Pinpoint the cell where the given text exists, returning its (x, y) midpoint coordinate. 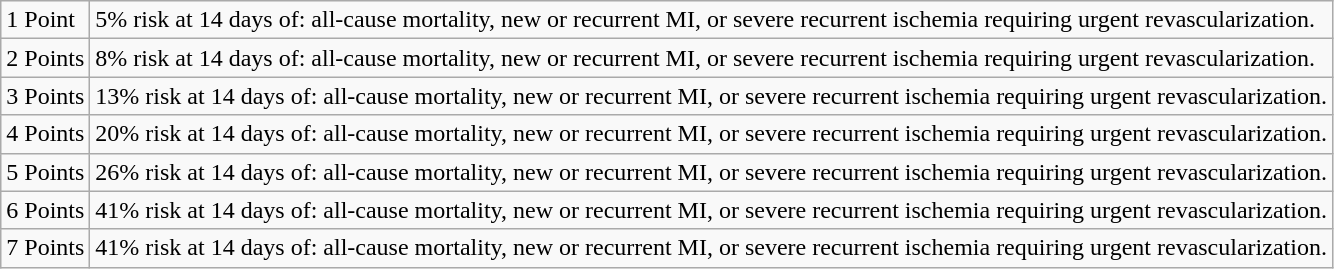
3 Points (46, 96)
4 Points (46, 134)
26% risk at 14 days of: all-cause mortality, new or recurrent MI, or severe recurrent ischemia requiring urgent revascularization. (712, 172)
13% risk at 14 days of: all-cause mortality, new or recurrent MI, or severe recurrent ischemia requiring urgent revascularization. (712, 96)
7 Points (46, 248)
20% risk at 14 days of: all-cause mortality, new or recurrent MI, or severe recurrent ischemia requiring urgent revascularization. (712, 134)
5% risk at 14 days of: all-cause mortality, new or recurrent MI, or severe recurrent ischemia requiring urgent revascularization. (712, 20)
1 Point (46, 20)
8% risk at 14 days of: all-cause mortality, new or recurrent MI, or severe recurrent ischemia requiring urgent revascularization. (712, 58)
5 Points (46, 172)
2 Points (46, 58)
6 Points (46, 210)
